Locate the cell with the specified text and output its (X, Y) center coordinate. 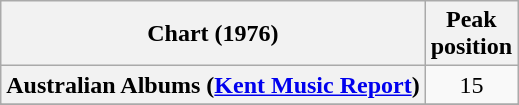
Chart (1976) (213, 34)
Peakposition (471, 34)
Australian Albums (Kent Music Report) (213, 85)
15 (471, 85)
